Pinpoint the cell where the given text exists, returning its [x, y] midpoint coordinate. 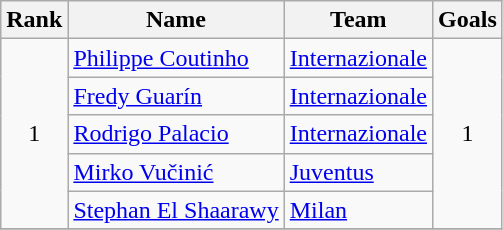
Team [358, 20]
Fredy Guarín [176, 96]
Juventus [358, 172]
Rank [34, 20]
Mirko Vučinić [176, 172]
Name [176, 20]
Philippe Coutinho [176, 58]
Milan [358, 210]
Rodrigo Palacio [176, 134]
Stephan El Shaarawy [176, 210]
Goals [468, 20]
